Find where the given text appears and provide that cell's center as [X, Y] coordinate. 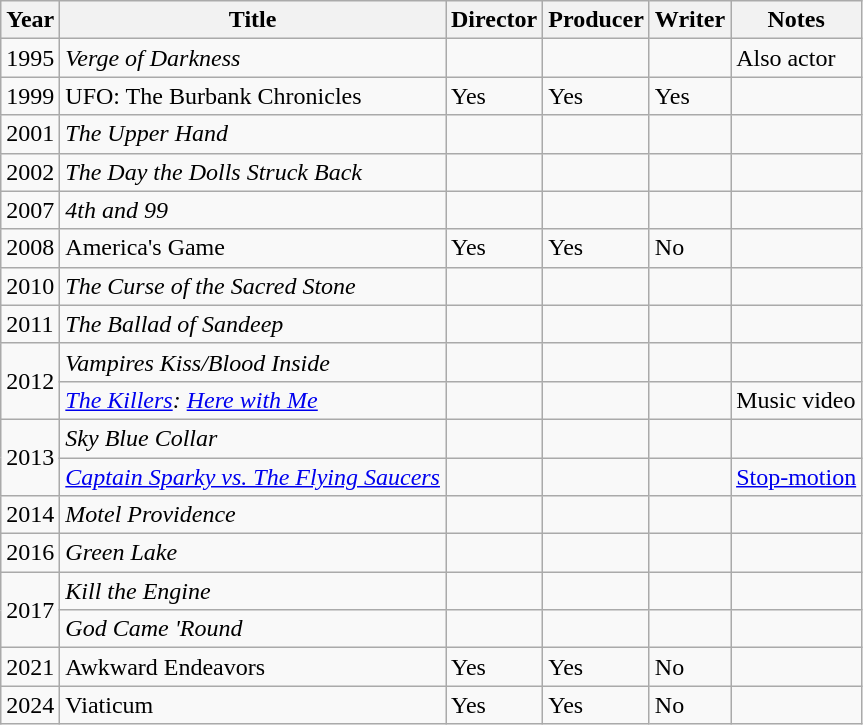
2021 [30, 667]
2002 [30, 172]
2001 [30, 134]
The Killers: Here with Me [253, 400]
The Day the Dolls Struck Back [253, 172]
America's Game [253, 248]
2017 [30, 610]
The Curse of the Sacred Stone [253, 286]
Viaticum [253, 705]
God Came 'Round [253, 629]
Sky Blue Collar [253, 438]
2013 [30, 457]
Captain Sparky vs. The Flying Saucers [253, 477]
2010 [30, 286]
2008 [30, 248]
Awkward Endeavors [253, 667]
Writer [690, 20]
4th and 99 [253, 210]
Kill the Engine [253, 591]
Vampires Kiss/Blood Inside [253, 362]
The Upper Hand [253, 134]
Year [30, 20]
Also actor [796, 58]
The Ballad of Sandeep [253, 324]
Notes [796, 20]
Producer [596, 20]
Title [253, 20]
Motel Providence [253, 515]
1999 [30, 96]
2011 [30, 324]
UFO: The Burbank Chronicles [253, 96]
Music video [796, 400]
1995 [30, 58]
2007 [30, 210]
Stop-motion [796, 477]
Director [494, 20]
Green Lake [253, 553]
Verge of Darkness [253, 58]
2012 [30, 381]
2014 [30, 515]
2016 [30, 553]
2024 [30, 705]
